Return (x, y) of the center of cell containing provided text 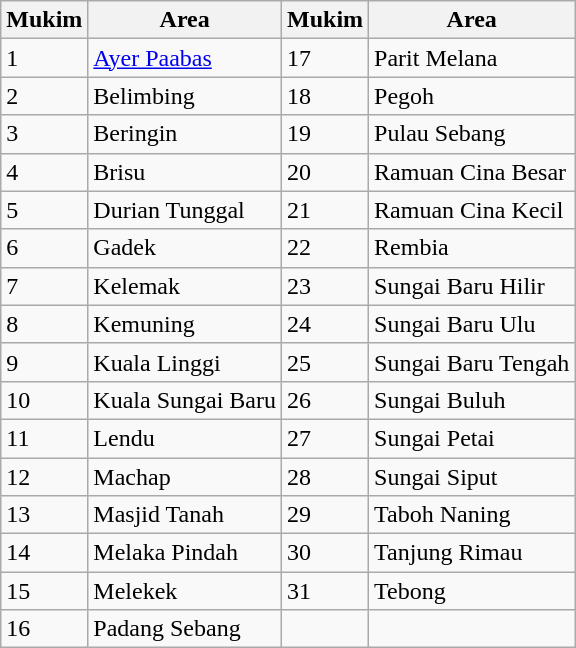
Pegoh (472, 96)
Durian Tunggal (185, 210)
21 (326, 210)
Kuala Sungai Baru (185, 400)
17 (326, 58)
30 (326, 553)
29 (326, 515)
23 (326, 286)
Kelemak (185, 286)
Masjid Tanah (185, 515)
Brisu (185, 172)
Belimbing (185, 96)
13 (44, 515)
Sungai Baru Hilir (472, 286)
16 (44, 629)
24 (326, 324)
12 (44, 477)
5 (44, 210)
Sungai Petai (472, 438)
Rembia (472, 248)
Kemuning (185, 324)
Ramuan Cina Besar (472, 172)
Ramuan Cina Kecil (472, 210)
Sungai Baru Ulu (472, 324)
2 (44, 96)
4 (44, 172)
Melekek (185, 591)
6 (44, 248)
14 (44, 553)
18 (326, 96)
Sungai Baru Tengah (472, 362)
Taboh Naning (472, 515)
Pulau Sebang (472, 134)
25 (326, 362)
31 (326, 591)
7 (44, 286)
Tebong (472, 591)
3 (44, 134)
9 (44, 362)
Melaka Pindah (185, 553)
Kuala Linggi (185, 362)
11 (44, 438)
27 (326, 438)
Beringin (185, 134)
Padang Sebang (185, 629)
Sungai Buluh (472, 400)
20 (326, 172)
22 (326, 248)
Tanjung Rimau (472, 553)
1 (44, 58)
Parit Melana (472, 58)
28 (326, 477)
26 (326, 400)
Sungai Siput (472, 477)
15 (44, 591)
Machap (185, 477)
Ayer Paabas (185, 58)
Lendu (185, 438)
19 (326, 134)
Gadek (185, 248)
8 (44, 324)
10 (44, 400)
